Find where the given text appears and provide that cell's center as [X, Y] coordinate. 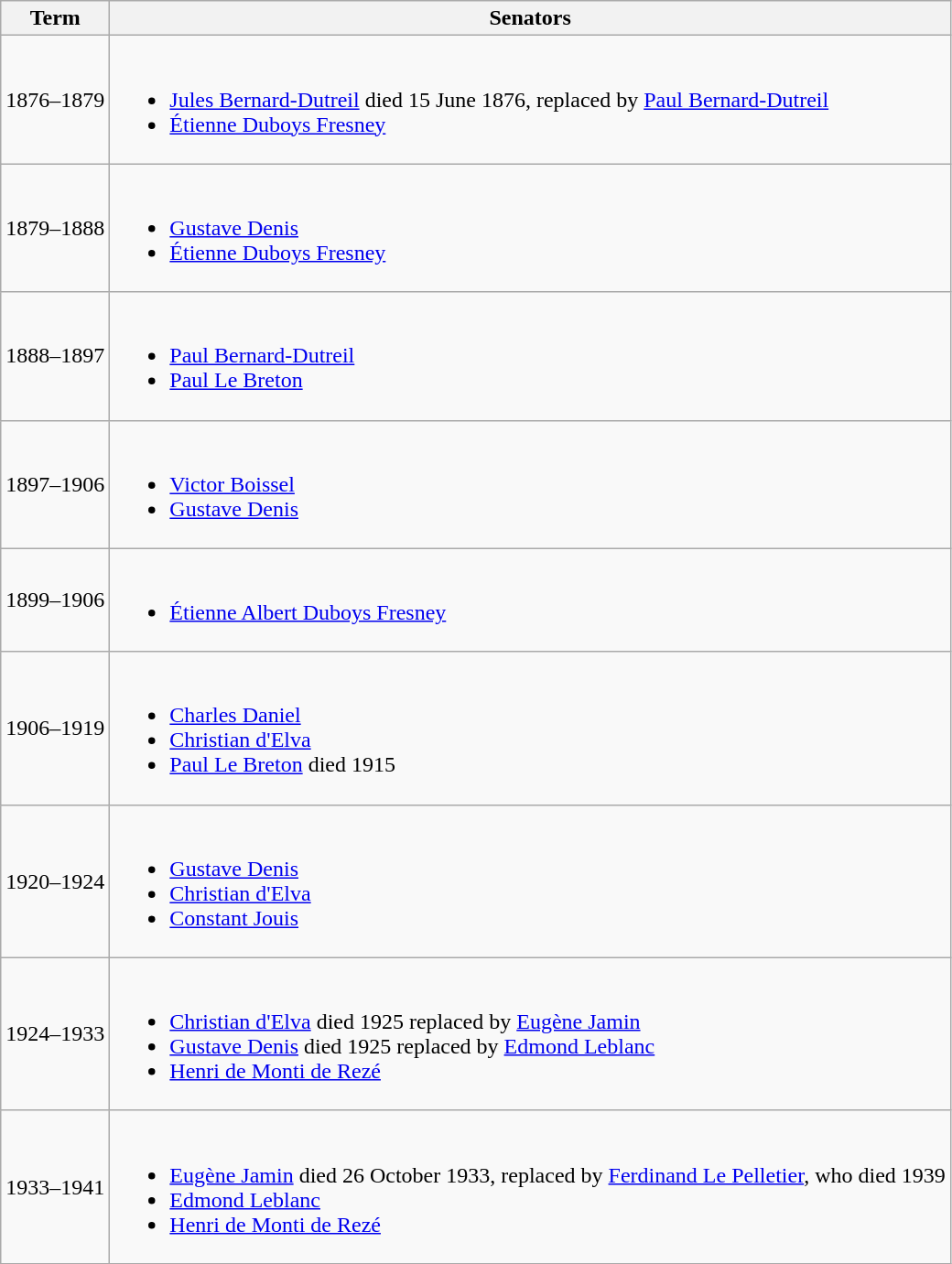
Étienne Albert Duboys Fresney [531, 600]
Gustave DenisÉtienne Duboys Fresney [531, 228]
1897–1906 [55, 484]
1876–1879 [55, 100]
1888–1897 [55, 356]
1924–1933 [55, 1034]
Jules Bernard-Dutreil died 15 June 1876, replaced by Paul Bernard-DutreilÉtienne Duboys Fresney [531, 100]
Gustave DenisChristian d'ElvaConstant Jouis [531, 880]
Christian d'Elva died 1925 replaced by Eugène JaminGustave Denis died 1925 replaced by Edmond LeblancHenri de Monti de Rezé [531, 1034]
Charles DanielChristian d'ElvaPaul Le Breton died 1915 [531, 729]
1920–1924 [55, 880]
1906–1919 [55, 729]
1879–1888 [55, 228]
Eugène Jamin died 26 October 1933, replaced by Ferdinand Le Pelletier, who died 1939Edmond LeblancHenri de Monti de Rezé [531, 1186]
Victor BoisselGustave Denis [531, 484]
1899–1906 [55, 600]
Paul Bernard-DutreilPaul Le Breton [531, 356]
1933–1941 [55, 1186]
Senators [531, 18]
Term [55, 18]
